Determine the (X, Y) coordinate at the center of the cell enclosing the given text.  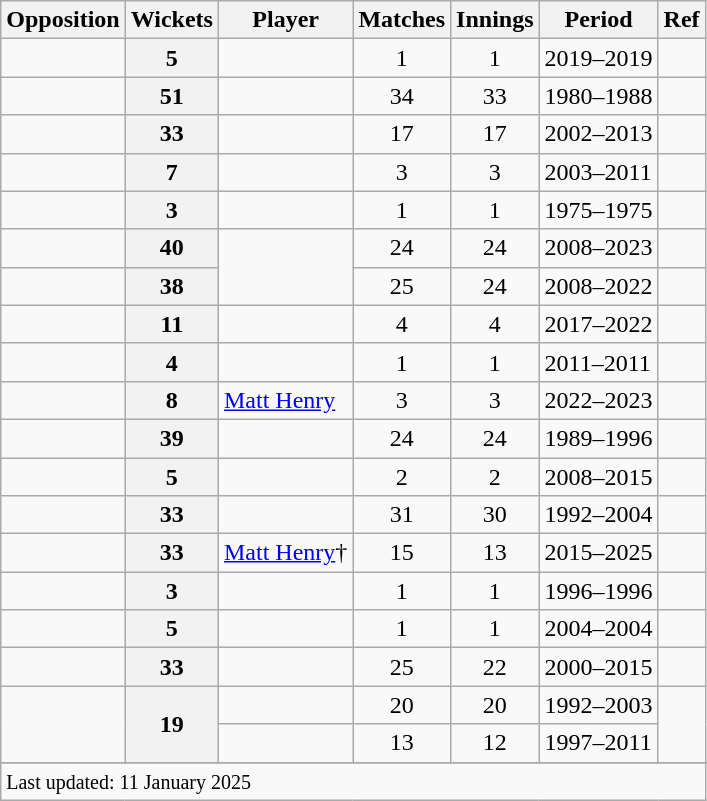
22 (495, 667)
2002–2013 (598, 134)
1980–1988 (598, 96)
1997–2011 (598, 743)
Wickets (172, 20)
Period (598, 20)
Opposition (63, 20)
31 (402, 515)
30 (495, 515)
19 (172, 724)
Matches (402, 20)
Last updated: 11 January 2025 (353, 781)
1975–1975 (598, 210)
2004–2004 (598, 629)
38 (172, 286)
Innings (495, 20)
2000–2015 (598, 667)
2019–2019 (598, 58)
Player (285, 20)
2008–2023 (598, 248)
1989–1996 (598, 438)
Matt Henry† (285, 553)
Ref (682, 20)
2015–2025 (598, 553)
40 (172, 248)
34 (402, 96)
1996–1996 (598, 591)
2008–2015 (598, 477)
51 (172, 96)
Matt Henry (285, 400)
2011–2011 (598, 362)
1992–2003 (598, 705)
11 (172, 324)
2017–2022 (598, 324)
12 (495, 743)
2022–2023 (598, 400)
15 (402, 553)
2008–2022 (598, 286)
7 (172, 172)
39 (172, 438)
2003–2011 (598, 172)
8 (172, 400)
1992–2004 (598, 515)
